Capture the cell that displays the provided text and extract its [X, Y] central coordinate. 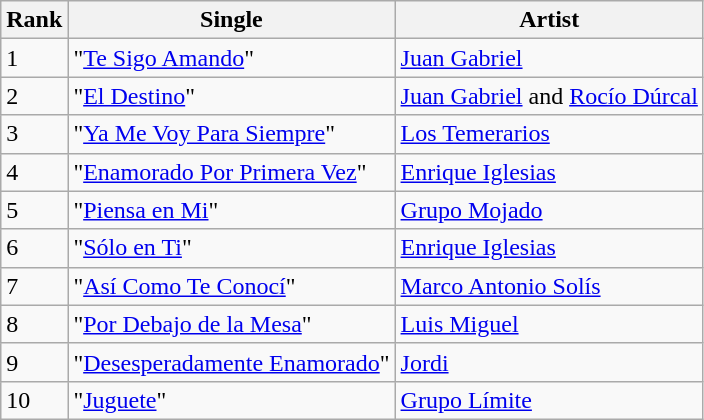
1 [34, 58]
"Piensa en Mi" [232, 210]
7 [34, 286]
Los Temerarios [549, 134]
Grupo Mojado [549, 210]
"Ya Me Voy Para Siempre" [232, 134]
Jordi [549, 362]
"Desesperadamente Enamorado" [232, 362]
Rank [34, 20]
"El Destino" [232, 96]
Luis Miguel [549, 324]
"Sólo en Ti" [232, 248]
"Te Sigo Amando" [232, 58]
"Enamorado Por Primera Vez" [232, 172]
"Por Debajo de la Mesa" [232, 324]
2 [34, 96]
"Así Como Te Conocí" [232, 286]
5 [34, 210]
"Juguete" [232, 400]
3 [34, 134]
Marco Antonio Solís [549, 286]
8 [34, 324]
Single [232, 20]
Artist [549, 20]
4 [34, 172]
6 [34, 248]
Grupo Límite [549, 400]
Juan Gabriel [549, 58]
10 [34, 400]
9 [34, 362]
Juan Gabriel and Rocío Dúrcal [549, 96]
